Detect which cell encompasses the target text, then output its [x, y] center coordinate. 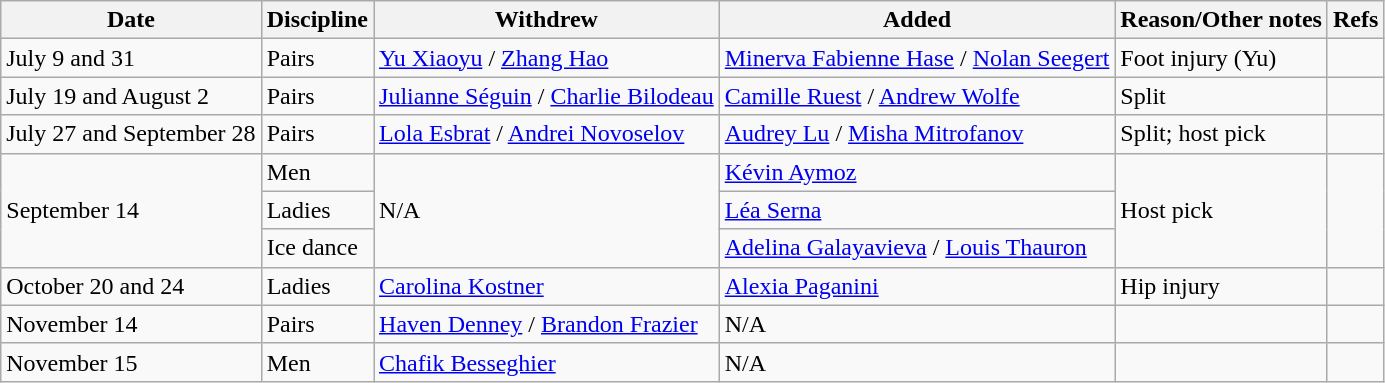
November 15 [131, 362]
Split [1222, 96]
Chafik Besseghier [547, 362]
Added [917, 20]
Split; host pick [1222, 134]
July 27 and September 28 [131, 134]
Audrey Lu / Misha Mitrofanov [917, 134]
Léa Serna [917, 210]
Discipline [317, 20]
Reason/Other notes [1222, 20]
October 20 and 24 [131, 286]
Alexia Paganini [917, 286]
Julianne Séguin / Charlie Bilodeau [547, 96]
Kévin Aymoz [917, 172]
Lola Esbrat / Andrei Novoselov [547, 134]
Carolina Kostner [547, 286]
Hip injury [1222, 286]
July 19 and August 2 [131, 96]
Host pick [1222, 210]
Camille Ruest / Andrew Wolfe [917, 96]
Yu Xiaoyu / Zhang Hao [547, 58]
July 9 and 31 [131, 58]
Date [131, 20]
Refs [1355, 20]
Minerva Fabienne Hase / Nolan Seegert [917, 58]
Ice dance [317, 248]
Haven Denney / Brandon Frazier [547, 324]
September 14 [131, 210]
Withdrew [547, 20]
Foot injury (Yu) [1222, 58]
Adelina Galayavieva / Louis Thauron [917, 248]
November 14 [131, 324]
